Find where the given text appears and provide that cell's center as [X, Y] coordinate. 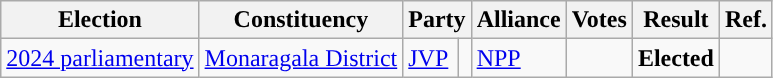
Ref. [746, 20]
Votes [599, 20]
Elected [676, 58]
2024 parliamentary [100, 58]
Monaragala District [301, 58]
Party [437, 20]
Constituency [301, 20]
Result [676, 20]
NPP [518, 58]
Alliance [518, 20]
Election [100, 20]
JVP [431, 58]
